Provide the (x, y) coordinate of the cell's center where the given text is located.  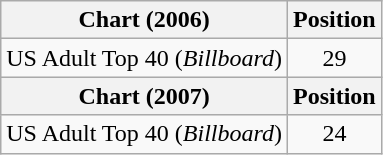
Chart (2006) (144, 20)
Chart (2007) (144, 96)
29 (335, 58)
24 (335, 134)
